Output the (X, Y) coordinate of the center of the cell containing the given text.  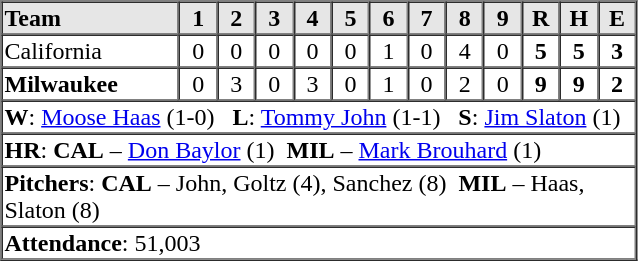
Attendance: 51,003 (319, 242)
Milwaukee (91, 84)
8 (465, 18)
R (541, 18)
HR: CAL – Don Baylor (1) MIL – Mark Brouhard (1) (319, 150)
Pitchers: CAL – John, Goltz (4), Sanchez (8) MIL – Haas, Slaton (8) (319, 196)
6 (388, 18)
E (617, 18)
Team (91, 18)
California (91, 50)
W: Moose Haas (1-0) L: Tommy John (1-1) S: Jim Slaton (1) (319, 116)
7 (427, 18)
H (579, 18)
